Capture the cell that displays the provided text and extract its [x, y] central coordinate. 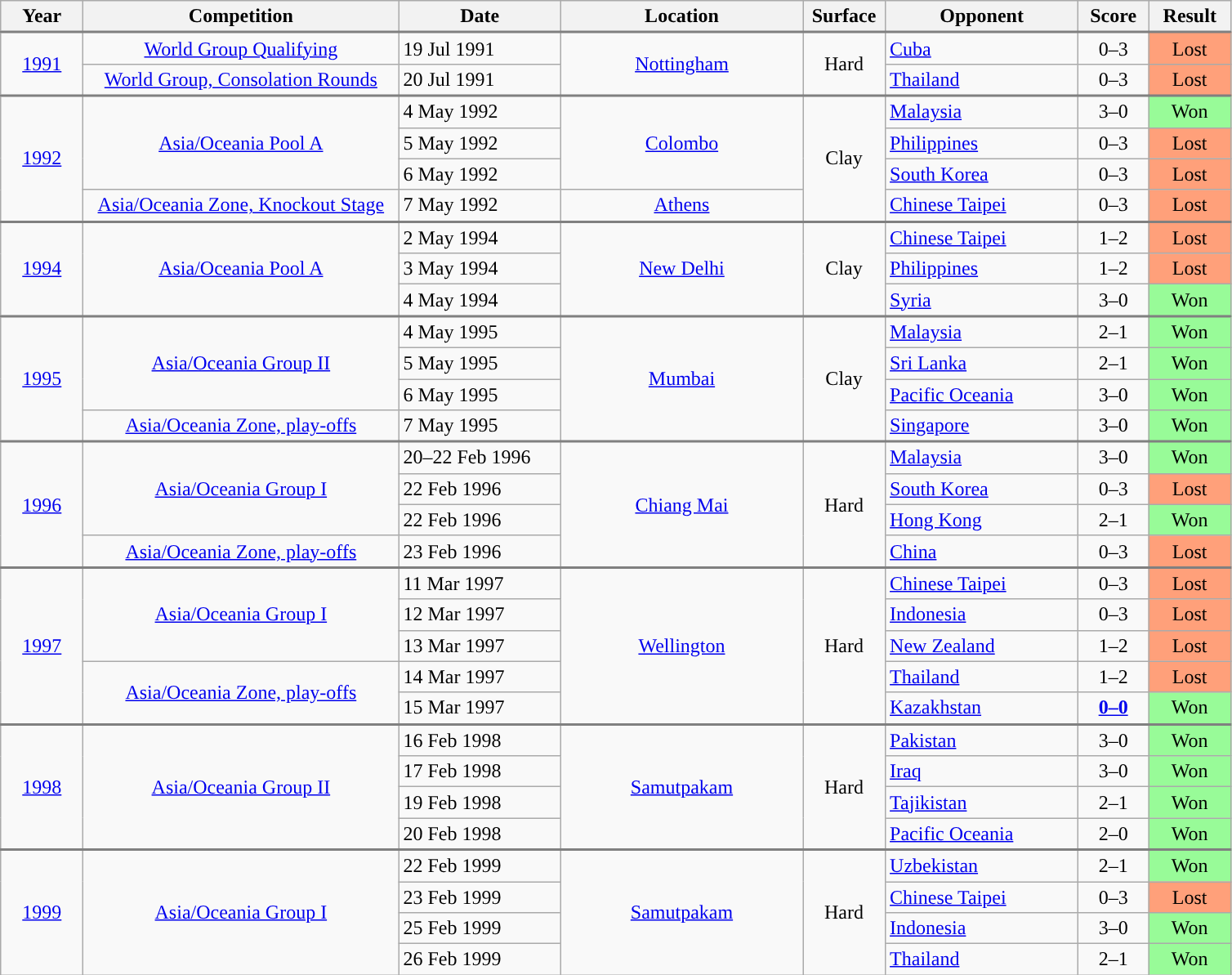
Hong Kong [982, 520]
Colombo [681, 142]
23 Feb 1999 [480, 897]
16 Feb 1998 [480, 740]
20–22 Feb 1996 [480, 458]
4 May 1995 [480, 332]
0–0 [1114, 708]
Surface [843, 16]
Kazakhstan [982, 708]
Sri Lanka [982, 363]
Score [1114, 16]
5 May 1995 [480, 363]
Iraq [982, 772]
1996 [42, 504]
15 Mar 1997 [480, 708]
6 May 1992 [480, 174]
Cuba [982, 49]
1995 [42, 379]
1992 [42, 159]
3 May 1994 [480, 269]
Date [480, 16]
New Delhi [681, 269]
6 May 1995 [480, 395]
13 Mar 1997 [480, 646]
17 Feb 1998 [480, 772]
Syria [982, 301]
7 May 1995 [480, 427]
5 May 1992 [480, 143]
Athens [681, 206]
25 Feb 1999 [480, 928]
Pakistan [982, 740]
Year [42, 16]
22 Feb 1999 [480, 866]
World Group Qualifying [241, 49]
Competition [241, 16]
1991 [42, 65]
20 Feb 1998 [480, 834]
19 Jul 1991 [480, 49]
11 Mar 1997 [480, 584]
19 Feb 1998 [480, 803]
1997 [42, 646]
1999 [42, 912]
Mumbai [681, 379]
China [982, 551]
12 Mar 1997 [480, 615]
Asia/Oceania Zone, Knockout Stage [241, 206]
4 May 1994 [480, 301]
23 Feb 1996 [480, 551]
Singapore [982, 427]
New Zealand [982, 646]
Wellington [681, 646]
2 May 1994 [480, 237]
7 May 1992 [480, 206]
Uzbekistan [982, 866]
2–0 [1114, 834]
Result [1190, 16]
14 Mar 1997 [480, 677]
1994 [42, 269]
20 Jul 1991 [480, 80]
Location [681, 16]
1998 [42, 787]
Tajikistan [982, 803]
Chiang Mai [681, 504]
Nottingham [681, 65]
World Group, Consolation Rounds [241, 80]
Opponent [982, 16]
4 May 1992 [480, 111]
26 Feb 1999 [480, 959]
